Pinpoint the cell where the given text exists, returning its (x, y) midpoint coordinate. 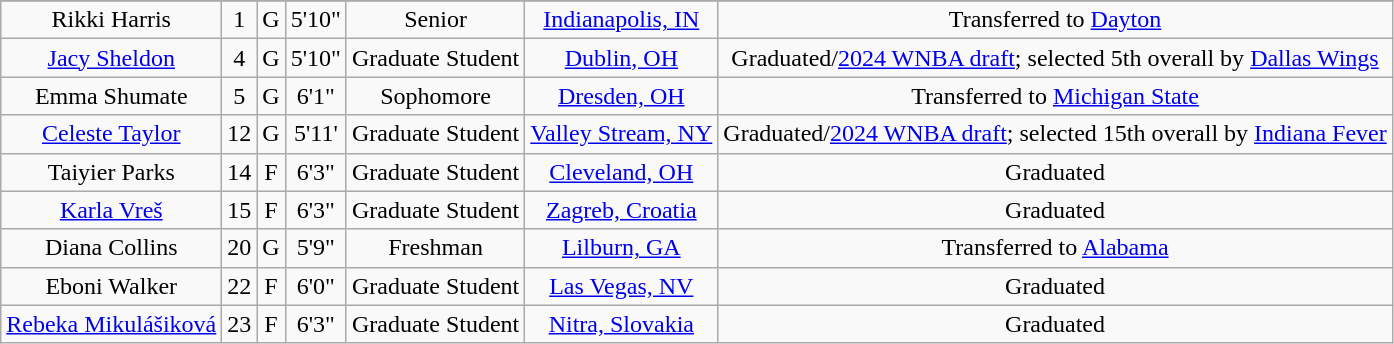
Indianapolis, IN (622, 20)
Karla Vreš (112, 210)
Zagreb, Croatia (622, 210)
5 (240, 96)
6'1" (316, 96)
Freshman (435, 248)
6'0" (316, 286)
Eboni Walker (112, 286)
Rebeka Mikulášiková (112, 324)
5'11' (316, 134)
15 (240, 210)
Jacy Sheldon (112, 58)
23 (240, 324)
22 (240, 286)
Rikki Harris (112, 20)
1 (240, 20)
4 (240, 58)
Valley Stream, NY (622, 134)
Dresden, OH (622, 96)
Nitra, Slovakia (622, 324)
Graduated/2024 WNBA draft; selected 5th overall by Dallas Wings (1055, 58)
Las Vegas, NV (622, 286)
Cleveland, OH (622, 172)
Graduated/2024 WNBA draft; selected 15th overall by Indiana Fever (1055, 134)
Transferred to Michigan State (1055, 96)
Celeste Taylor (112, 134)
14 (240, 172)
12 (240, 134)
Transferred to Dayton (1055, 20)
Transferred to Alabama (1055, 248)
Sophomore (435, 96)
Lilburn, GA (622, 248)
5'9" (316, 248)
Taiyier Parks (112, 172)
Senior (435, 20)
Dublin, OH (622, 58)
20 (240, 248)
Diana Collins (112, 248)
Emma Shumate (112, 96)
